Capture the cell that displays the provided text and extract its [x, y] central coordinate. 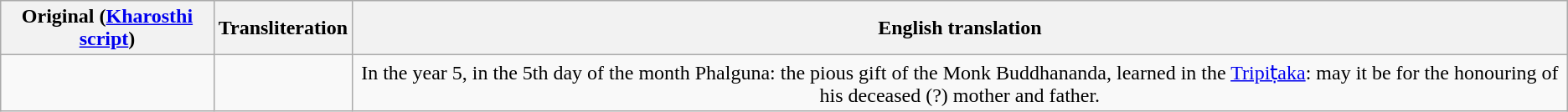
English translation [960, 28]
Transliteration [283, 28]
Original (Kharosthi script) [107, 28]
